Capture the cell that displays the provided text and extract its [X, Y] central coordinate. 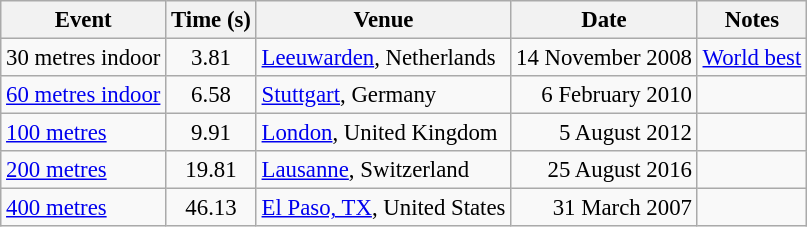
60 metres indoor [84, 95]
El Paso, TX, United States [383, 208]
Leeuwarden, Netherlands [383, 58]
Time (s) [212, 20]
6 February 2010 [604, 95]
Stuttgart, Germany [383, 95]
25 August 2016 [604, 170]
Venue [383, 20]
Lausanne, Switzerland [383, 170]
Date [604, 20]
14 November 2008 [604, 58]
19.81 [212, 170]
Event [84, 20]
London, United Kingdom [383, 133]
6.58 [212, 95]
World best [752, 58]
200 metres [84, 170]
100 metres [84, 133]
5 August 2012 [604, 133]
31 March 2007 [604, 208]
3.81 [212, 58]
9.91 [212, 133]
400 metres [84, 208]
30 metres indoor [84, 58]
46.13 [212, 208]
Notes [752, 20]
